Pinpoint the cell where the given text exists, returning its [x, y] midpoint coordinate. 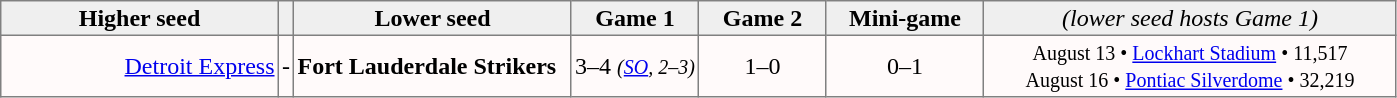
3–4 (SO, 2–3) [635, 66]
1–0 [763, 66]
Lower seed [433, 18]
Game 1 [635, 18]
Game 2 [763, 18]
(lower seed hosts Game 1) [1190, 18]
Higher seed [140, 18]
Fort Lauderdale Strikers [433, 66]
- [286, 66]
August 13 • Lockhart Stadium • 11,517August 16 • Pontiac Silverdome • 32,219 [1190, 66]
Mini-game [905, 18]
0–1 [905, 66]
Detroit Express [140, 66]
